Pinpoint the cell where the given text exists, returning its (x, y) midpoint coordinate. 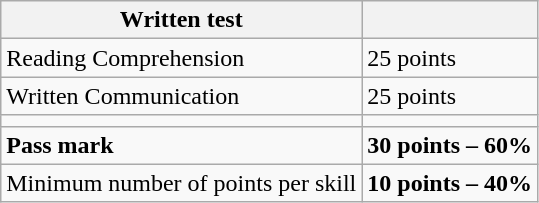
Minimum number of points per skill (182, 183)
10 points – 40% (450, 183)
30 points – 60% (450, 145)
Pass mark (182, 145)
Written test (182, 20)
Reading Comprehension (182, 58)
Written Communication (182, 96)
